Determine the [x, y] coordinate at the center of the cell enclosing the given text.  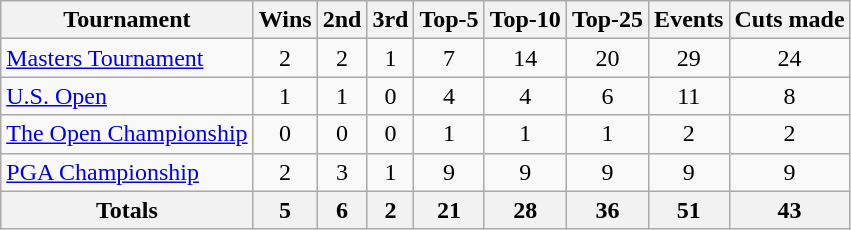
29 [689, 58]
7 [449, 58]
8 [790, 96]
20 [607, 58]
14 [525, 58]
36 [607, 210]
Tournament [127, 20]
3 [342, 172]
Events [689, 20]
24 [790, 58]
28 [525, 210]
21 [449, 210]
Cuts made [790, 20]
U.S. Open [127, 96]
Top-25 [607, 20]
The Open Championship [127, 134]
2nd [342, 20]
3rd [390, 20]
5 [285, 210]
Top-5 [449, 20]
Totals [127, 210]
11 [689, 96]
Wins [285, 20]
Masters Tournament [127, 58]
43 [790, 210]
51 [689, 210]
Top-10 [525, 20]
PGA Championship [127, 172]
